For the text-containing cell, return its midpoint in (x, y) coordinate format. 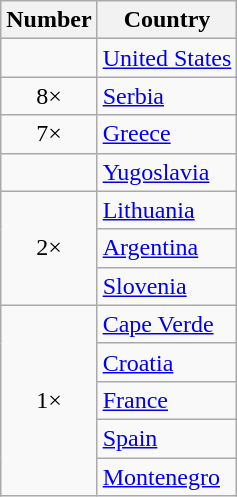
Yugoslavia (167, 172)
7× (49, 134)
Slovenia (167, 286)
Spain (167, 438)
Serbia (167, 96)
1× (49, 400)
United States (167, 58)
2× (49, 248)
Argentina (167, 248)
Greece (167, 134)
Croatia (167, 362)
Number (49, 20)
France (167, 400)
8× (49, 96)
Montenegro (167, 477)
Lithuania (167, 210)
Cape Verde (167, 324)
Country (167, 20)
